Output the (x, y) coordinate of the center of the cell containing the given text.  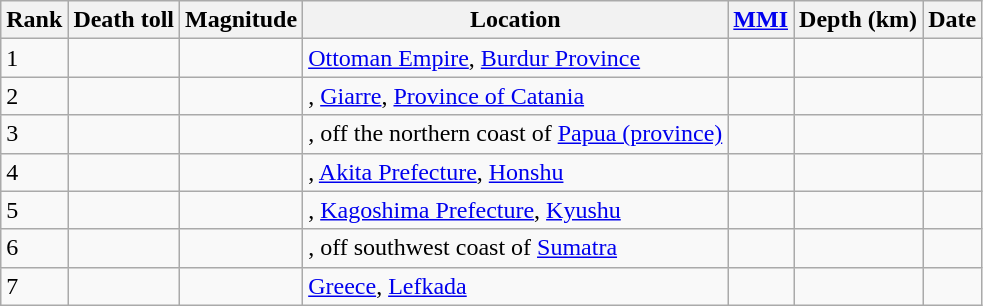
MMI (761, 20)
6 (34, 248)
3 (34, 134)
Depth (km) (858, 20)
4 (34, 172)
, Akita Prefecture, Honshu (516, 172)
Date (952, 20)
Death toll (124, 20)
Rank (34, 20)
Magnitude (242, 20)
, off the northern coast of Papua (province) (516, 134)
Location (516, 20)
Greece, Lefkada (516, 286)
2 (34, 96)
, off southwest coast of Sumatra (516, 248)
7 (34, 286)
1 (34, 58)
Ottoman Empire, Burdur Province (516, 58)
5 (34, 210)
, Giarre, Province of Catania (516, 96)
, Kagoshima Prefecture, Kyushu (516, 210)
